Extract the [X, Y] coordinate from the center of the cell holding the provided text.  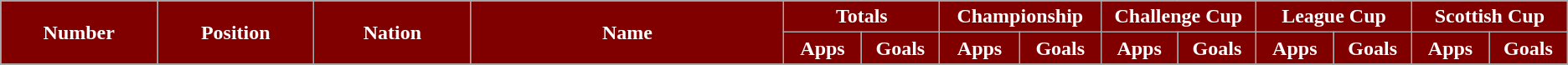
Name [627, 32]
Position [236, 32]
Totals [862, 17]
Challenge Cup [1179, 17]
Number [79, 32]
League Cup [1334, 17]
Nation [392, 32]
Scottish Cup [1489, 17]
Championship [1020, 17]
